Determine the (X, Y) coordinate at the center of the cell enclosing the given text.  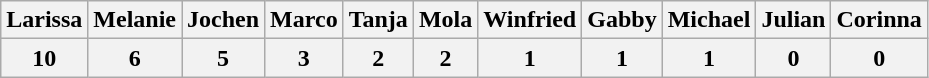
3 (304, 58)
Jochen (224, 20)
Mola (445, 20)
Melanie (135, 20)
Winfried (530, 20)
5 (224, 58)
Gabby (622, 20)
Larissa (44, 20)
Corinna (879, 20)
6 (135, 58)
Tanja (378, 20)
Michael (709, 20)
10 (44, 58)
Julian (794, 20)
Marco (304, 20)
